Provide the [x, y] coordinate of the cell's center where the given text is located.  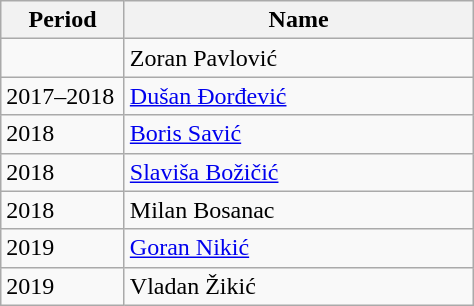
Dušan Đorđević [298, 96]
Milan Bosanac [298, 210]
Zoran Pavlović [298, 58]
Goran Nikić [298, 248]
Boris Savić [298, 134]
Slaviša Božičić [298, 172]
Period [63, 20]
2017–2018 [63, 96]
Vladan Žikić [298, 286]
Name [298, 20]
